Scan for the cell matching the given text and deliver its (X, Y) coordinate at center. 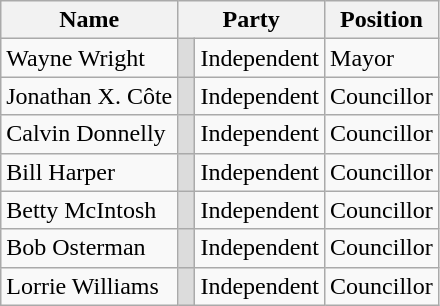
Jonathan X. Côte (90, 96)
Bob Osterman (90, 248)
Name (90, 20)
Position (382, 20)
Betty McIntosh (90, 210)
Mayor (382, 58)
Party (252, 20)
Bill Harper (90, 172)
Lorrie Williams (90, 286)
Calvin Donnelly (90, 134)
Wayne Wright (90, 58)
